Pinpoint the cell where the given text exists, returning its (X, Y) midpoint coordinate. 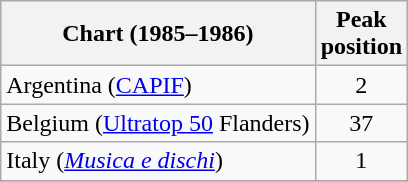
Chart (1985–1986) (158, 34)
2 (361, 85)
Argentina (CAPIF) (158, 85)
37 (361, 123)
1 (361, 161)
Italy (Musica e dischi) (158, 161)
Belgium (Ultratop 50 Flanders) (158, 123)
Peakposition (361, 34)
